Identify which cell holds the provided text, then report its [x, y] central coordinate. 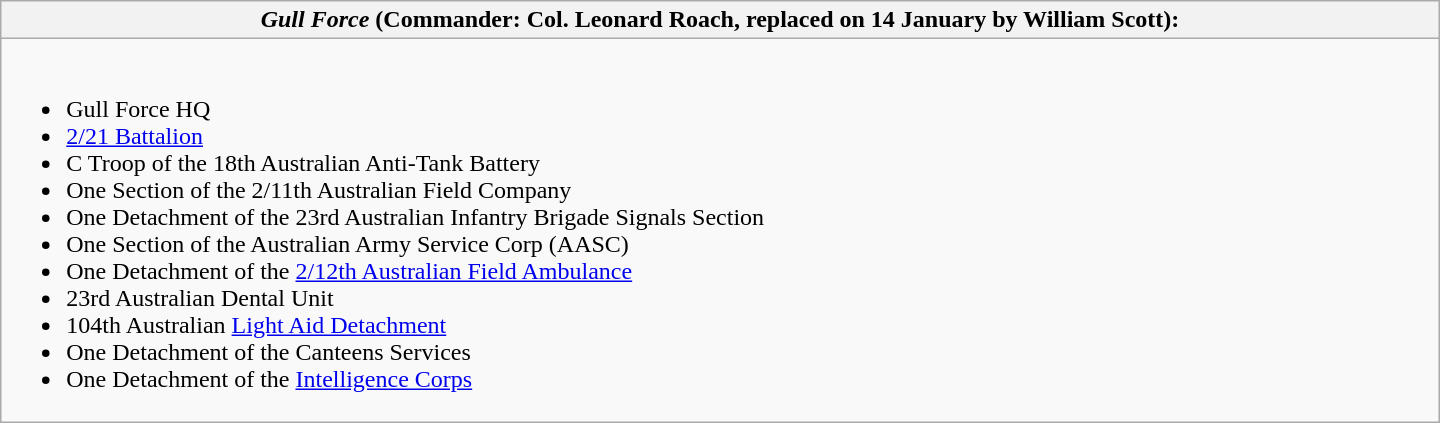
Gull Force (Commander: Col. Leonard Roach, replaced on 14 January by William Scott): [720, 20]
